Identify which cell holds the provided text, then report its (x, y) central coordinate. 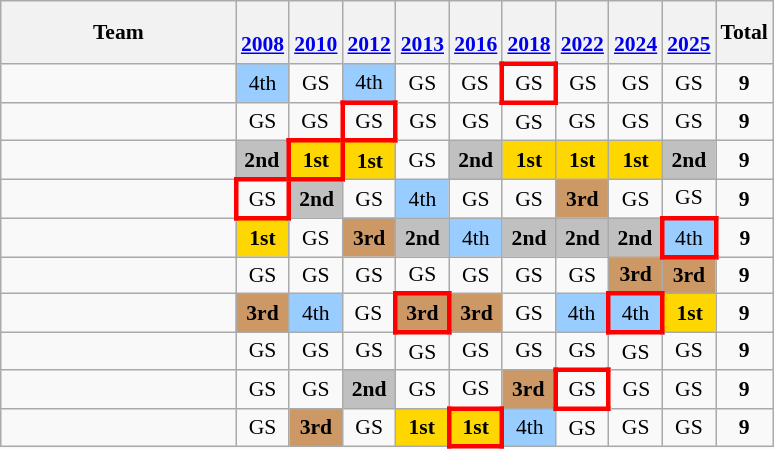
2008 (262, 32)
2025 (688, 32)
2013 (422, 32)
2022 (582, 32)
2024 (636, 32)
Total (744, 32)
2018 (528, 32)
2010 (316, 32)
2012 (368, 32)
Team (118, 32)
2016 (476, 32)
